Identify which cell holds the provided text, then report its (X, Y) central coordinate. 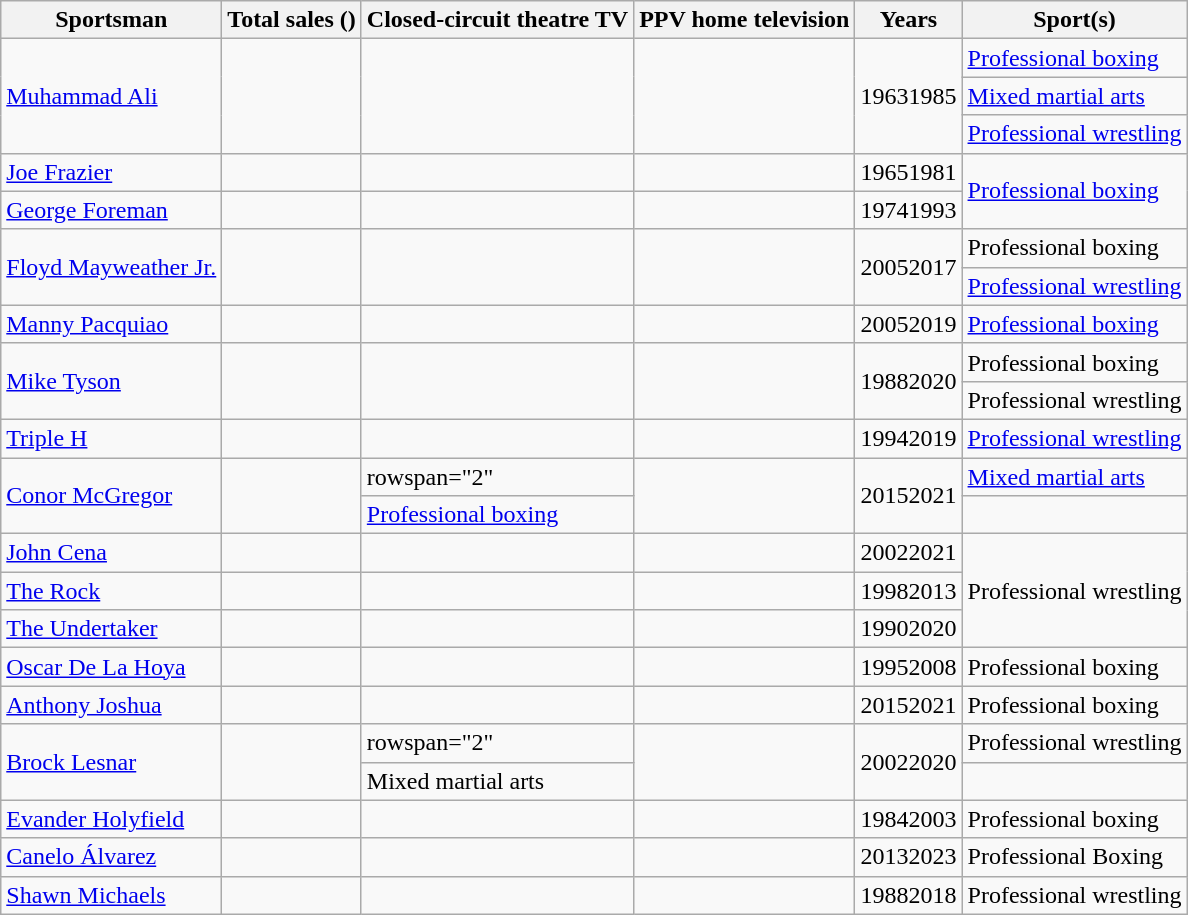
Brock Lesnar (112, 762)
19982013 (908, 591)
Years (908, 20)
Sport(s) (1074, 20)
Closed-circuit theatre TV (497, 20)
19902020 (908, 629)
Sportsman (112, 20)
Conor McGregor (112, 496)
19631985 (908, 96)
The Undertaker (112, 629)
Anthony Joshua (112, 705)
Muhammad Ali (112, 96)
Evander Holyfield (112, 819)
19952008 (908, 667)
Oscar De La Hoya (112, 667)
20052017 (908, 267)
20132023 (908, 857)
PPV home television (744, 20)
19741993 (908, 210)
Shawn Michaels (112, 895)
20022021 (908, 553)
20052019 (908, 324)
Mike Tyson (112, 381)
19882020 (908, 381)
Triple H (112, 438)
Manny Pacquiao (112, 324)
Canelo Álvarez (112, 857)
19942019 (908, 438)
John Cena (112, 553)
19842003 (908, 819)
19882018 (908, 895)
Floyd Mayweather Jr. (112, 267)
19651981 (908, 172)
Total sales () (292, 20)
George Foreman (112, 210)
20022020 (908, 762)
The Rock (112, 591)
Professional Boxing (1074, 857)
Joe Frazier (112, 172)
